From the cell containing the given text, extract its center point as [x, y] coordinate. 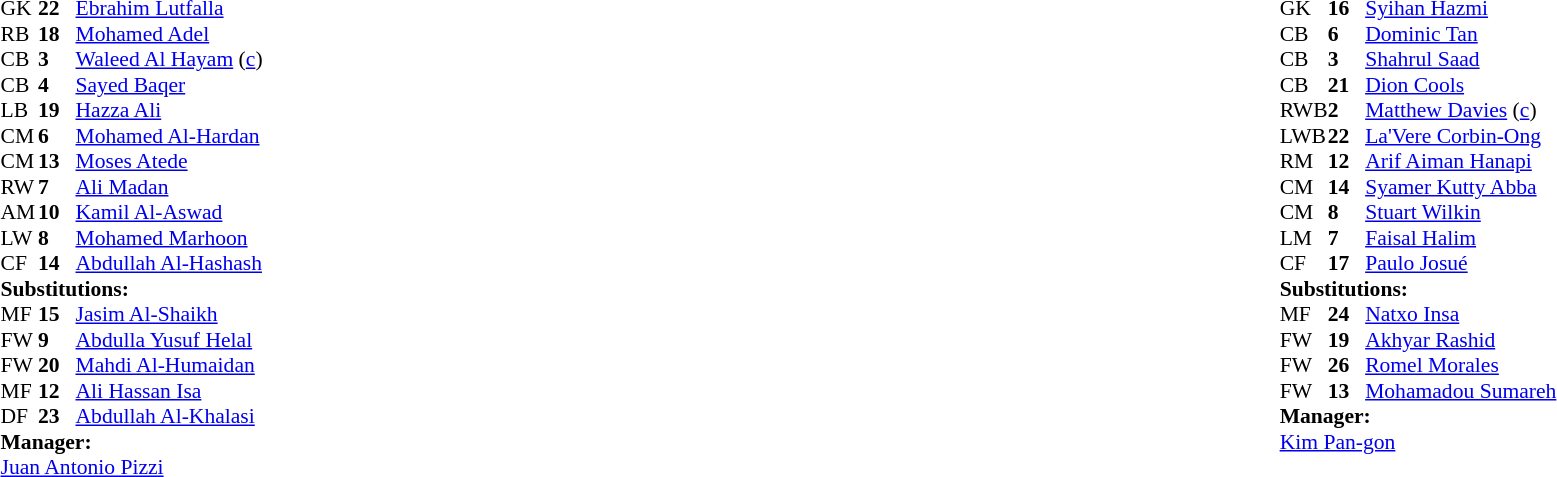
20 [57, 365]
Kamil Al-Aswad [170, 213]
23 [57, 417]
RM [1304, 161]
Sayed Baqer [170, 85]
2 [1347, 111]
Faisal Halim [1460, 238]
9 [57, 340]
Abdulla Yusuf Helal [170, 340]
LW [19, 238]
Dion Cools [1460, 85]
Waleed Al Hayam (c) [170, 59]
26 [1347, 365]
Hazza Ali [170, 111]
Jasim Al-Shaikh [170, 315]
Shahrul Saad [1460, 59]
AM [19, 213]
Arif Aiman Hanapi [1460, 161]
Mohamed Marhoon [170, 238]
Moses Atede [170, 161]
Abdullah Al-Hashash [170, 263]
RB [19, 34]
15 [57, 315]
La'Vere Corbin-Ong [1460, 136]
Matthew Davies (c) [1460, 111]
Abdullah Al-Khalasi [170, 417]
17 [1347, 263]
Ali Hassan Isa [170, 391]
Kim Pan-gon [1418, 442]
Syamer Kutty Abba [1460, 187]
DF [19, 417]
Natxo Insa [1460, 315]
Paulo Josué [1460, 263]
24 [1347, 315]
Stuart Wilkin [1460, 213]
Dominic Tan [1460, 34]
LM [1304, 238]
RWB [1304, 111]
Ali Madan [170, 187]
10 [57, 213]
RW [19, 187]
21 [1347, 85]
LB [19, 111]
Romel Morales [1460, 365]
LWB [1304, 136]
18 [57, 34]
Mohamed Al-Hardan [170, 136]
Mahdi Al-Humaidan [170, 365]
4 [57, 85]
Mohamadou Sumareh [1460, 391]
Mohamed Adel [170, 34]
22 [1347, 136]
Akhyar Rashid [1460, 340]
